Pinpoint the cell where the given text exists, returning its [X, Y] midpoint coordinate. 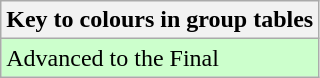
Advanced to the Final [160, 58]
Key to colours in group tables [160, 20]
